For the text-containing cell, return its midpoint in (x, y) coordinate format. 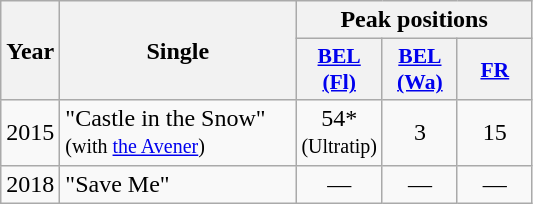
2018 (30, 184)
BEL(Fl) (340, 70)
Single (178, 50)
15 (494, 132)
BEL(Wa) (420, 70)
3 (420, 132)
Year (30, 50)
FR (494, 70)
54*(Ultratip) (340, 132)
2015 (30, 132)
Peak positions (414, 20)
"Castle in the Snow"(with the Avener) (178, 132)
"Save Me" (178, 184)
